Capture the cell that displays the provided text and extract its (X, Y) central coordinate. 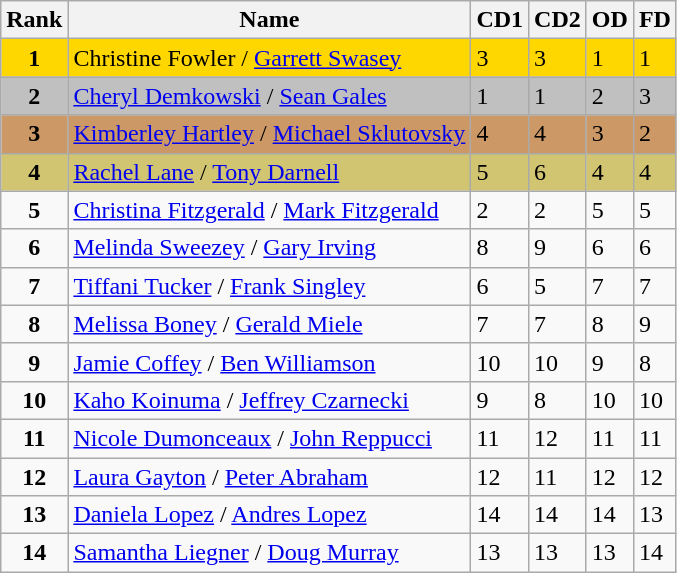
CD1 (500, 20)
Tiffani Tucker / Frank Singley (270, 286)
Christina Fitzgerald / Mark Fitzgerald (270, 210)
Cheryl Demkowski / Sean Gales (270, 96)
Kaho Koinuma / Jeffrey Czarnecki (270, 400)
Laura Gayton / Peter Abraham (270, 477)
OD (610, 20)
Rachel Lane / Tony Darnell (270, 172)
CD2 (558, 20)
FD (654, 20)
Jamie Coffey / Ben Williamson (270, 362)
Kimberley Hartley / Michael Sklutovsky (270, 134)
Melinda Sweezey / Gary Irving (270, 248)
Nicole Dumonceaux / John Reppucci (270, 438)
Christine Fowler / Garrett Swasey (270, 58)
Name (270, 20)
Samantha Liegner / Doug Murray (270, 553)
Rank (34, 20)
Melissa Boney / Gerald Miele (270, 324)
Daniela Lopez / Andres Lopez (270, 515)
